From the cell containing the given text, extract its center point as [X, Y] coordinate. 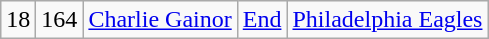
End [262, 20]
Charlie Gainor [160, 20]
18 [18, 20]
Philadelphia Eagles [388, 20]
164 [60, 20]
